Search for the cell housing the specified text and yield its [x, y] center coordinate. 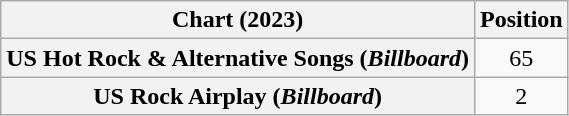
2 [521, 96]
US Rock Airplay (Billboard) [238, 96]
Position [521, 20]
65 [521, 58]
Chart (2023) [238, 20]
US Hot Rock & Alternative Songs (Billboard) [238, 58]
